Determine the [x, y] coordinate at the center of the cell enclosing the given text.  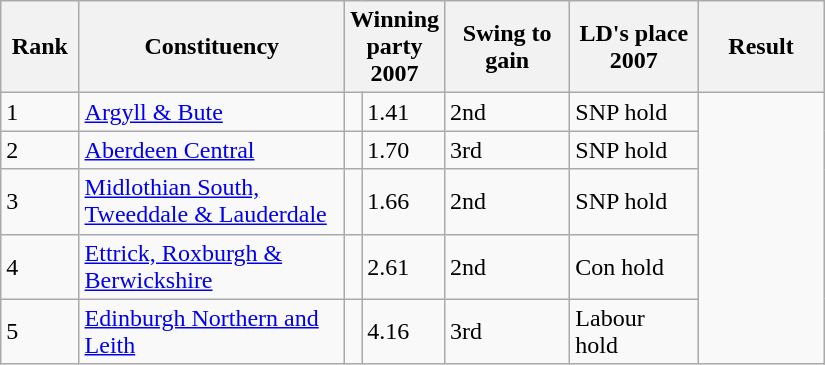
1.66 [404, 202]
Aberdeen Central [212, 150]
4 [40, 266]
Con hold [634, 266]
2 [40, 150]
Swing to gain [508, 47]
2.61 [404, 266]
LD's place 2007 [634, 47]
Edinburgh Northern and Leith [212, 332]
Ettrick, Roxburgh & Berwickshire [212, 266]
1 [40, 112]
5 [40, 332]
Labour hold [634, 332]
3 [40, 202]
Constituency [212, 47]
Rank [40, 47]
4.16 [404, 332]
Result [761, 47]
Winning party 2007 [395, 47]
Midlothian South, Tweeddale & Lauderdale [212, 202]
1.70 [404, 150]
Argyll & Bute [212, 112]
1.41 [404, 112]
